Output the (x, y) coordinate of the center of the cell containing the given text.  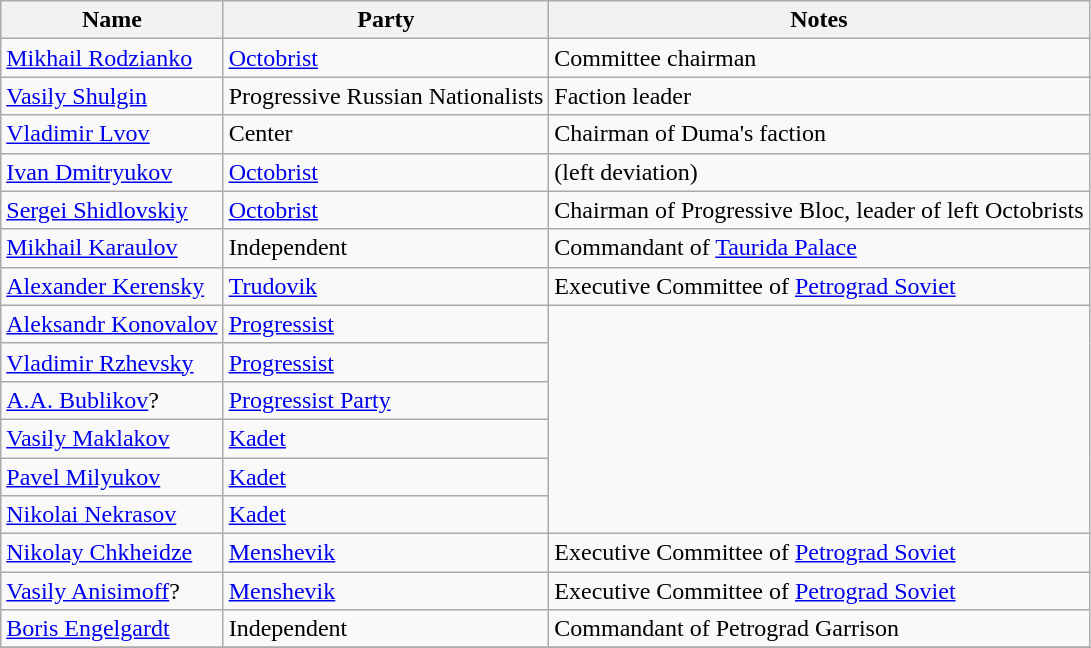
Party (386, 20)
Ivan Dmitryukov (112, 172)
Nikolai Nekrasov (112, 515)
Chairman of Progressive Bloc, leader of left Octobrists (819, 210)
Progressist Party (386, 400)
Boris Engelgardt (112, 629)
Vasily Anisimoff? (112, 591)
Vasily Maklakov (112, 438)
Chairman of Duma's faction (819, 134)
Name (112, 20)
Vladimir Rzhevsky (112, 362)
Commandant of Petrograd Garrison (819, 629)
Progressive Russian Nationalists (386, 96)
Mikhail Karaulov (112, 248)
Vasily Shulgin (112, 96)
Trudovik (386, 286)
A.A. Bublikov? (112, 400)
Pavel Milyukov (112, 477)
Nikolay Chkheidze (112, 553)
Aleksandr Konovalov (112, 324)
Committee chairman (819, 58)
Vladimir Lvov (112, 134)
Sergei Shidlovskiy (112, 210)
Commandant of Taurida Palace (819, 248)
(left deviation) (819, 172)
Mikhail Rodzianko (112, 58)
Alexander Kerensky (112, 286)
Notes (819, 20)
Center (386, 134)
Faction leader (819, 96)
